For the text-containing cell, return its midpoint in (X, Y) coordinate format. 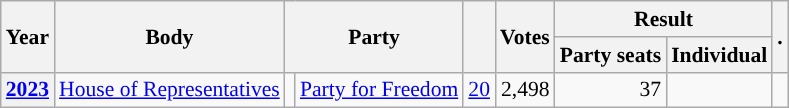
Body (170, 36)
Votes (525, 36)
. (780, 36)
Year (28, 36)
2,498 (525, 90)
Party for Freedom (379, 90)
37 (610, 90)
2023 (28, 90)
Party (374, 36)
House of Representatives (170, 90)
20 (479, 90)
Individual (719, 55)
Result (664, 19)
Party seats (610, 55)
